Detect which cell encompasses the target text, then output its (X, Y) center coordinate. 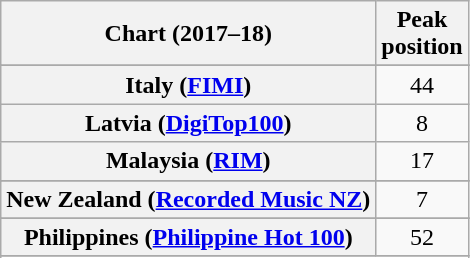
17 (422, 161)
Peakposition (422, 34)
Malaysia (RIM) (188, 161)
Latvia (DigiTop100) (188, 123)
New Zealand (Recorded Music NZ) (188, 199)
8 (422, 123)
Philippines (Philippine Hot 100) (188, 237)
Chart (2017–18) (188, 34)
7 (422, 199)
52 (422, 237)
44 (422, 85)
Italy (FIMI) (188, 85)
